Detect which cell encompasses the target text, then output its (X, Y) center coordinate. 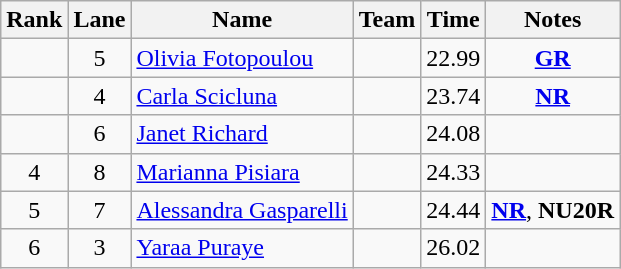
8 (100, 172)
Name (242, 20)
Yaraa Puraye (242, 248)
Time (454, 20)
Janet Richard (242, 134)
7 (100, 210)
23.74 (454, 96)
24.33 (454, 172)
NR (553, 96)
Alessandra Gasparelli (242, 210)
24.08 (454, 134)
Marianna Pisiara (242, 172)
Rank (34, 20)
Lane (100, 20)
Olivia Fotopoulou (242, 58)
24.44 (454, 210)
Team (387, 20)
26.02 (454, 248)
22.99 (454, 58)
Notes (553, 20)
Carla Scicluna (242, 96)
NR, NU20R (553, 210)
3 (100, 248)
GR (553, 58)
